Extract the [x, y] coordinate from the center of the cell holding the provided text.  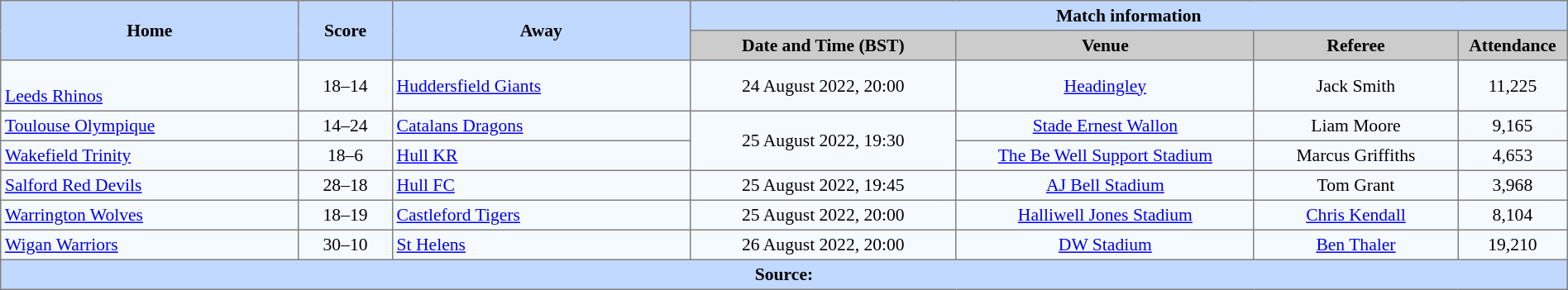
19,210 [1513, 245]
Huddersfield Giants [541, 86]
St Helens [541, 245]
3,968 [1513, 185]
Tom Grant [1355, 185]
Warrington Wolves [150, 215]
Jack Smith [1355, 86]
Leeds Rhinos [150, 86]
Halliwell Jones Stadium [1105, 215]
Source: [784, 274]
18–14 [346, 86]
DW Stadium [1105, 245]
Date and Time (BST) [823, 45]
AJ Bell Stadium [1105, 185]
Ben Thaler [1355, 245]
26 August 2022, 20:00 [823, 245]
24 August 2022, 20:00 [823, 86]
Chris Kendall [1355, 215]
14–24 [346, 126]
Salford Red Devils [150, 185]
9,165 [1513, 126]
Match information [1128, 16]
Toulouse Olympique [150, 126]
Attendance [1513, 45]
Hull FC [541, 185]
Wigan Warriors [150, 245]
Headingley [1105, 86]
28–18 [346, 185]
Venue [1105, 45]
Catalans Dragons [541, 126]
Home [150, 31]
25 August 2022, 19:30 [823, 140]
Score [346, 31]
Liam Moore [1355, 126]
18–6 [346, 155]
25 August 2022, 20:00 [823, 215]
25 August 2022, 19:45 [823, 185]
11,225 [1513, 86]
Wakefield Trinity [150, 155]
Away [541, 31]
Stade Ernest Wallon [1105, 126]
30–10 [346, 245]
Castleford Tigers [541, 215]
Referee [1355, 45]
The Be Well Support Stadium [1105, 155]
8,104 [1513, 215]
Hull KR [541, 155]
Marcus Griffiths [1355, 155]
4,653 [1513, 155]
18–19 [346, 215]
